Search for the cell housing the specified text and yield its (x, y) center coordinate. 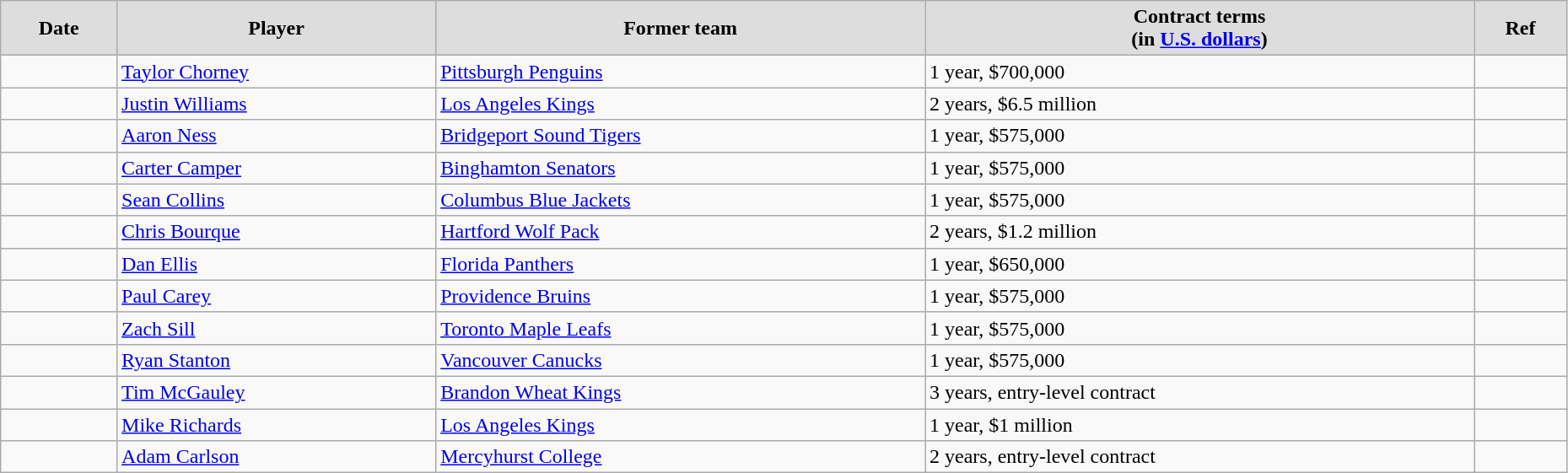
Toronto Maple Leafs (681, 328)
Vancouver Canucks (681, 360)
Brandon Wheat Kings (681, 392)
2 years, entry-level contract (1199, 457)
Dan Ellis (277, 264)
Pittsburgh Penguins (681, 72)
Justin Williams (277, 104)
2 years, $1.2 million (1199, 232)
Contract terms(in U.S. dollars) (1199, 29)
Mike Richards (277, 424)
Taylor Chorney (277, 72)
Providence Bruins (681, 296)
3 years, entry-level contract (1199, 392)
Zach Sill (277, 328)
Hartford Wolf Pack (681, 232)
Mercyhurst College (681, 457)
Chris Bourque (277, 232)
1 year, $650,000 (1199, 264)
Columbus Blue Jackets (681, 200)
Tim McGauley (277, 392)
Aaron Ness (277, 136)
1 year, $700,000 (1199, 72)
Bridgeport Sound Tigers (681, 136)
Paul Carey (277, 296)
Binghamton Senators (681, 168)
Adam Carlson (277, 457)
Ryan Stanton (277, 360)
Former team (681, 29)
Player (277, 29)
Sean Collins (277, 200)
2 years, $6.5 million (1199, 104)
Carter Camper (277, 168)
Florida Panthers (681, 264)
Date (59, 29)
1 year, $1 million (1199, 424)
Ref (1521, 29)
